Detect which cell encompasses the target text, then output its [X, Y] center coordinate. 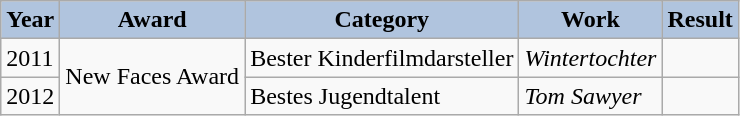
Wintertochter [590, 58]
2011 [30, 58]
Bester Kinderfilmdarsteller [382, 58]
Category [382, 20]
Result [700, 20]
Bestes Jugendtalent [382, 96]
Award [152, 20]
Tom Sawyer [590, 96]
Work [590, 20]
New Faces Award [152, 77]
2012 [30, 96]
Year [30, 20]
